Scan for the cell matching the given text and deliver its [X, Y] coordinate at center. 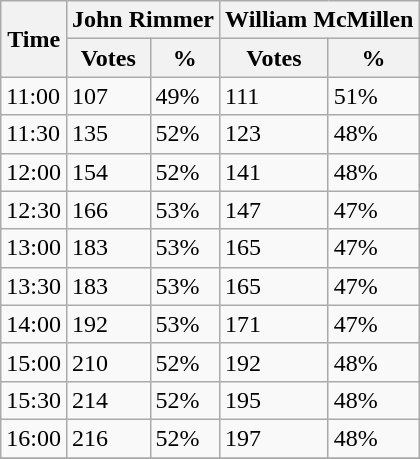
135 [108, 134]
11:00 [34, 96]
166 [108, 210]
15:00 [34, 362]
16:00 [34, 438]
123 [274, 134]
12:00 [34, 172]
14:00 [34, 324]
214 [108, 400]
15:30 [34, 400]
197 [274, 438]
12:30 [34, 210]
141 [274, 172]
51% [373, 96]
111 [274, 96]
13:30 [34, 286]
216 [108, 438]
210 [108, 362]
171 [274, 324]
William McMillen [320, 20]
107 [108, 96]
147 [274, 210]
13:00 [34, 248]
John Rimmer [142, 20]
49% [185, 96]
11:30 [34, 134]
154 [108, 172]
195 [274, 400]
Time [34, 39]
